Identify which cell holds the provided text, then report its (X, Y) central coordinate. 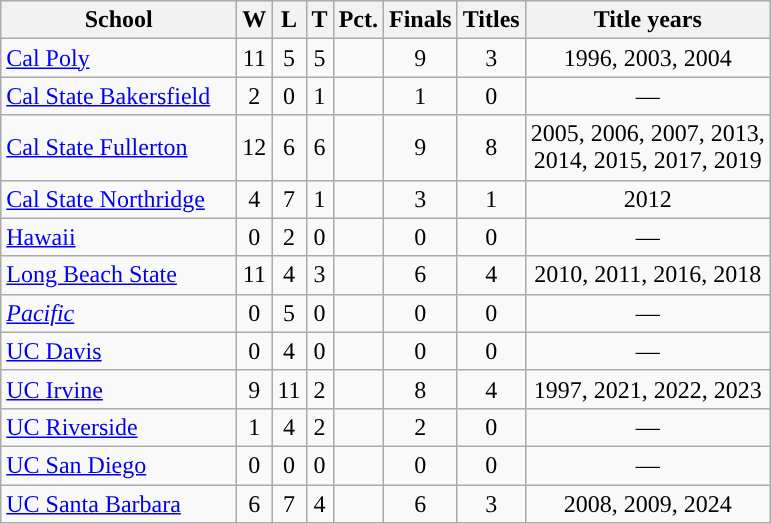
Pct. (358, 20)
Hawaii (119, 237)
UC Irvine (119, 389)
Titles (491, 20)
Long Beach State (119, 275)
Cal State Fullerton (119, 148)
Cal Poly (119, 58)
UC San Diego (119, 465)
Finals (420, 20)
UC Santa Barbara (119, 503)
2008, 2009, 2024 (648, 503)
1997, 2021, 2022, 2023 (648, 389)
L (289, 20)
UC Riverside (119, 427)
2012 (648, 199)
2010, 2011, 2016, 2018 (648, 275)
1996, 2003, 2004 (648, 58)
Cal State Bakersfield (119, 96)
Pacific (119, 313)
W (254, 20)
UC Davis (119, 351)
12 (254, 148)
School (119, 20)
Title years (648, 20)
2005, 2006, 2007, 2013,2014, 2015, 2017, 2019 (648, 148)
Cal State Northridge (119, 199)
T (320, 20)
